Scan for the cell matching the given text and deliver its [x, y] coordinate at center. 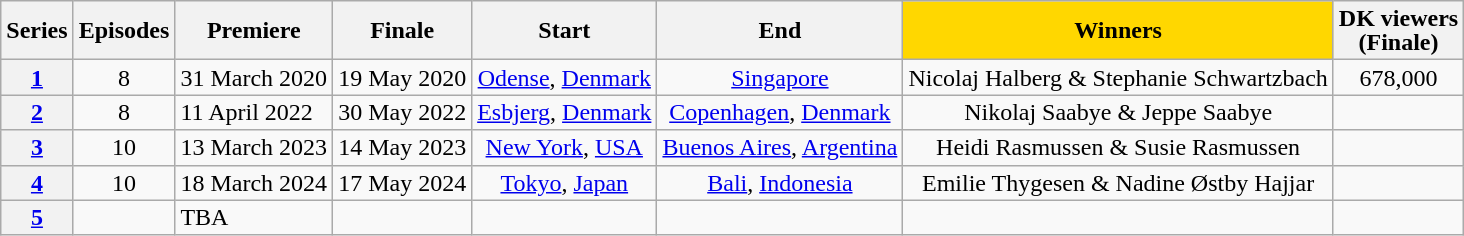
Nicolaj Halberg & Stephanie Schwartzbach [1118, 78]
DK viewers(Finale) [1398, 30]
New York, USA [564, 148]
Copenhagen, Denmark [780, 112]
Winners [1118, 30]
4 [37, 182]
Buenos Aires, Argentina [780, 148]
19 May 2020 [402, 78]
Emilie Thygesen & Nadine Østby Hajjar [1118, 182]
5 [37, 218]
2 [37, 112]
Finale [402, 30]
18 March 2024 [254, 182]
30 May 2022 [402, 112]
Bali, Indonesia [780, 182]
Start [564, 30]
Heidi Rasmussen & Susie Rasmussen [1118, 148]
Series [37, 30]
Singapore [780, 78]
End [780, 30]
Odense, Denmark [564, 78]
TBA [254, 218]
17 May 2024 [402, 182]
13 March 2023 [254, 148]
14 May 2023 [402, 148]
Esbjerg, Denmark [564, 112]
Nikolaj Saabye & Jeppe Saabye [1118, 112]
Premiere [254, 30]
31 March 2020 [254, 78]
1 [37, 78]
Tokyo, Japan [564, 182]
11 April 2022 [254, 112]
Episodes [124, 30]
3 [37, 148]
678,000 [1398, 78]
